Extract the (x, y) coordinate from the center of the cell holding the provided text.  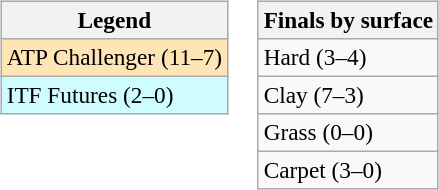
Finals by surface (348, 20)
Grass (0–0) (348, 133)
Legend (114, 20)
Clay (7–3) (348, 95)
Hard (3–4) (348, 57)
ITF Futures (2–0) (114, 95)
ATP Challenger (11–7) (114, 57)
Carpet (3–0) (348, 171)
